For the text-containing cell, return its midpoint in [x, y] coordinate format. 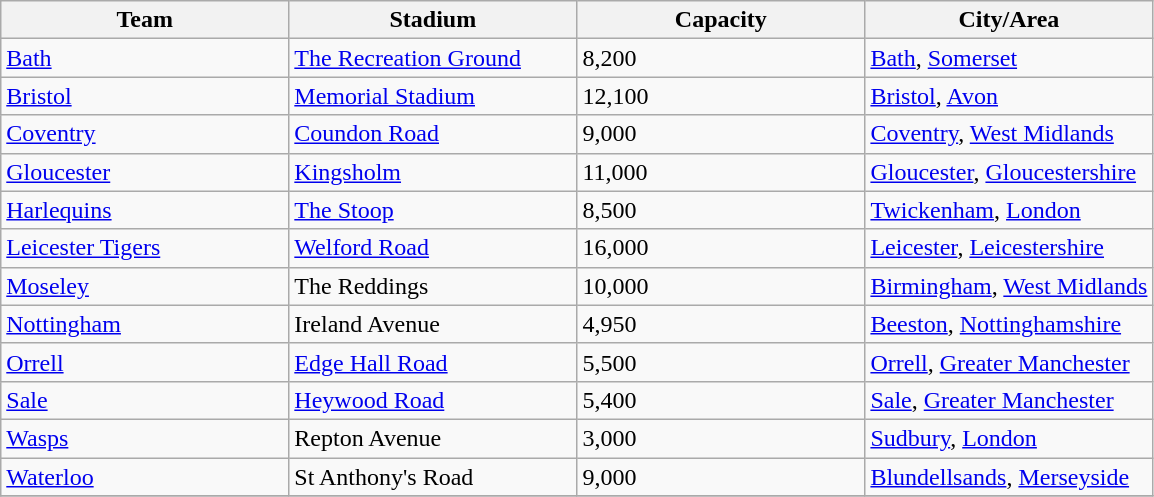
Nottingham [145, 324]
4,950 [721, 324]
Twickenham, London [1009, 210]
The Recreation Ground [433, 58]
Wasps [145, 438]
Sale, Greater Manchester [1009, 400]
16,000 [721, 248]
Ireland Avenue [433, 324]
Memorial Stadium [433, 96]
Gloucester, Gloucestershire [1009, 172]
11,000 [721, 172]
8,200 [721, 58]
Edge Hall Road [433, 362]
Coventry, West Midlands [1009, 134]
Bath, Somerset [1009, 58]
Leicester Tigers [145, 248]
Coundon Road [433, 134]
Welford Road [433, 248]
Kingsholm [433, 172]
Capacity [721, 20]
Beeston, Nottinghamshire [1009, 324]
The Stoop [433, 210]
Sale [145, 400]
Bristol [145, 96]
St Anthony's Road [433, 477]
Blundellsands, Merseyside [1009, 477]
3,000 [721, 438]
10,000 [721, 286]
The Reddings [433, 286]
Sudbury, London [1009, 438]
12,100 [721, 96]
Heywood Road [433, 400]
Moseley [145, 286]
Bath [145, 58]
Gloucester [145, 172]
Repton Avenue [433, 438]
Orrell [145, 362]
5,400 [721, 400]
Birmingham, West Midlands [1009, 286]
Bristol, Avon [1009, 96]
Harlequins [145, 210]
Coventry [145, 134]
Orrell, Greater Manchester [1009, 362]
Waterloo [145, 477]
Stadium [433, 20]
Team [145, 20]
Leicester, Leicestershire [1009, 248]
5,500 [721, 362]
8,500 [721, 210]
City/Area [1009, 20]
